Locate the cell with the specified text and output its (x, y) center coordinate. 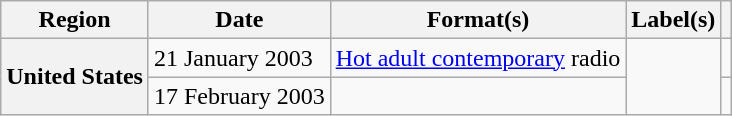
Hot adult contemporary radio (478, 58)
United States (75, 77)
Region (75, 20)
21 January 2003 (239, 58)
Date (239, 20)
Label(s) (674, 20)
17 February 2003 (239, 96)
Format(s) (478, 20)
